Capture the cell that displays the provided text and extract its (X, Y) central coordinate. 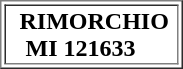
RIMORCHIO MI 121633 (90, 34)
